Scan for the cell matching the given text and deliver its (x, y) coordinate at center. 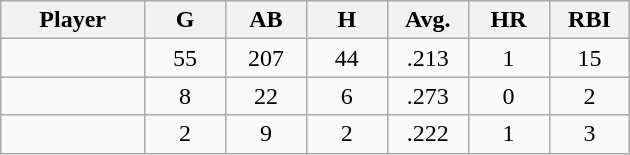
.222 (428, 134)
44 (346, 58)
Avg. (428, 20)
G (186, 20)
22 (266, 96)
Player (73, 20)
HR (508, 20)
15 (590, 58)
6 (346, 96)
.213 (428, 58)
8 (186, 96)
3 (590, 134)
207 (266, 58)
55 (186, 58)
9 (266, 134)
H (346, 20)
.273 (428, 96)
0 (508, 96)
AB (266, 20)
RBI (590, 20)
